Detect which cell encompasses the target text, then output its [x, y] center coordinate. 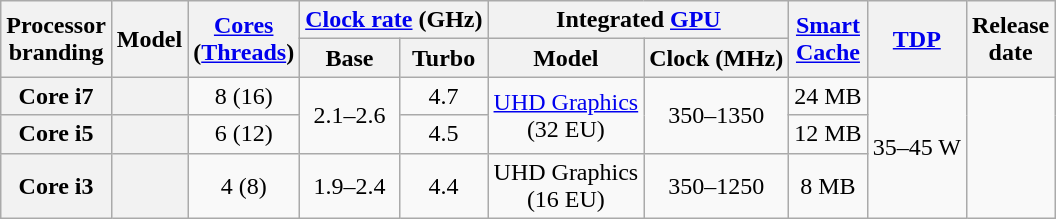
8 (16) [244, 96]
Releasedate [1010, 39]
Processorbranding [56, 39]
Clock (MHz) [716, 58]
Core i7 [56, 96]
12 MB [828, 134]
Turbo [444, 58]
4.4 [444, 186]
350–1250 [716, 186]
2.1–2.6 [350, 115]
1.9–2.4 [350, 186]
350–1350 [716, 115]
Base [350, 58]
SmartCache [828, 39]
4.7 [444, 96]
Cores(Threads) [244, 39]
35–45 W [916, 148]
4 (8) [244, 186]
Core i5 [56, 134]
Integrated GPU [638, 20]
UHD Graphics(16 EU) [566, 186]
Core i3 [56, 186]
Clock rate (GHz) [394, 20]
24 MB [828, 96]
4.5 [444, 134]
UHD Graphics(32 EU) [566, 115]
TDP [916, 39]
6 (12) [244, 134]
8 MB [828, 186]
